Capture the cell that displays the provided text and extract its (x, y) central coordinate. 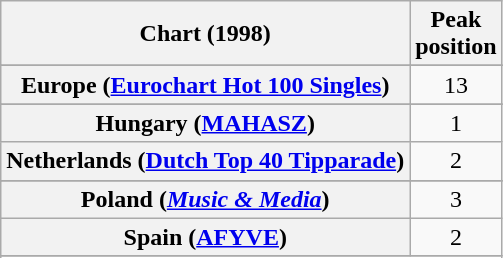
Peakposition (456, 34)
3 (456, 199)
13 (456, 85)
1 (456, 123)
Chart (1998) (206, 34)
Spain (AFYVE) (206, 237)
Netherlands (Dutch Top 40 Tipparade) (206, 161)
Europe (Eurochart Hot 100 Singles) (206, 85)
Poland (Music & Media) (206, 199)
Hungary (MAHASZ) (206, 123)
